Detect which cell encompasses the target text, then output its [X, Y] center coordinate. 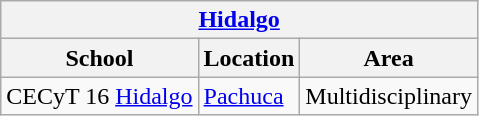
School [100, 58]
Area [389, 58]
Pachuca [249, 96]
Location [249, 58]
Multidisciplinary [389, 96]
CECyT 16 Hidalgo [100, 96]
Hidalgo [240, 20]
